From the cell containing the given text, extract its center point as (X, Y) coordinate. 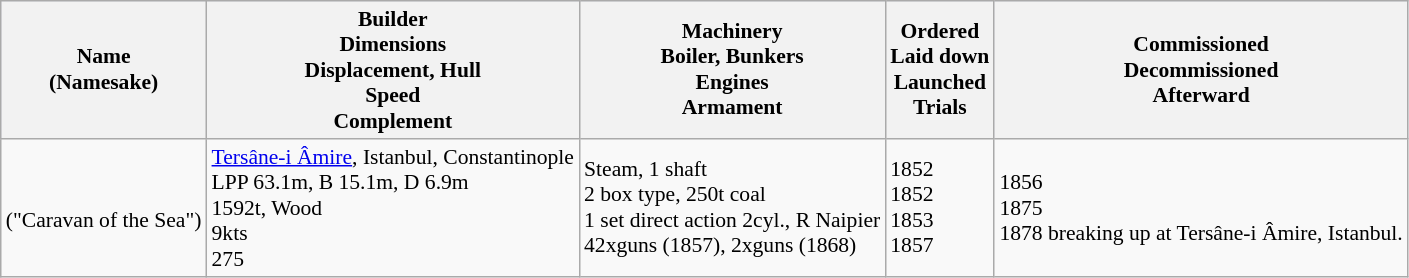
Steam, 1 shaft2 box type, 250t coal1 set direct action 2cyl., R Naipier42xguns (1857), 2xguns (1868) (732, 208)
1852185218531857 (940, 208)
CommissionedDecommissionedAfterward (1200, 70)
185618751878 breaking up at Tersâne-i Âmire, Istanbul. (1200, 208)
("Caravan of the Sea") (104, 208)
OrderedLaid downLaunchedTrials (940, 70)
Tersâne-i Âmire, Istanbul, ConstantinopleLPP 63.1m, B 15.1m, D 6.9m1592t, Wood9kts275 (393, 208)
Name(Namesake) (104, 70)
MachineryBoiler, BunkersEnginesArmament (732, 70)
BuilderDimensionsDisplacement, HullSpeedComplement (393, 70)
